For the text-containing cell, return its midpoint in [X, Y] coordinate format. 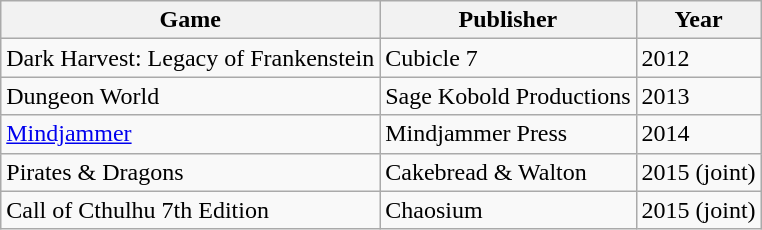
Publisher [508, 20]
Chaosium [508, 210]
Year [698, 20]
Pirates & Dragons [190, 172]
Dark Harvest: Legacy of Frankenstein [190, 58]
2012 [698, 58]
Cubicle 7 [508, 58]
Game [190, 20]
2013 [698, 96]
Sage Kobold Productions [508, 96]
Cakebread & Walton [508, 172]
Mindjammer [190, 134]
2014 [698, 134]
Mindjammer Press [508, 134]
Call of Cthulhu 7th Edition [190, 210]
Dungeon World [190, 96]
